Return the (x, y) coordinate for the center point of the cell that contains the specified text.  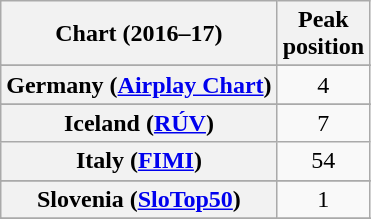
Slovenia (SloTop50) (139, 199)
Iceland (RÚV) (139, 123)
1 (323, 199)
Germany (Airplay Chart) (139, 85)
Peak position (323, 34)
Italy (FIMI) (139, 161)
54 (323, 161)
4 (323, 85)
Chart (2016–17) (139, 34)
7 (323, 123)
